Provide the (x, y) coordinate of the cell's center where the given text is located.  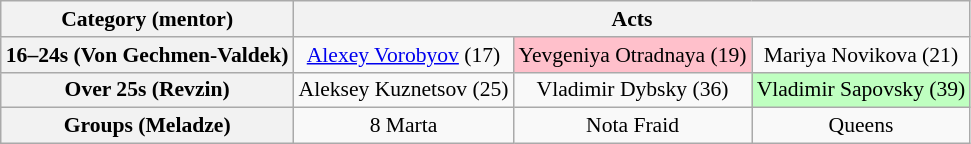
Category (mentor) (148, 19)
Nota Fraid (632, 126)
Acts (632, 19)
Over 25s (Revzin) (148, 90)
Groups (Meladze) (148, 126)
Aleksey Kuznetsov (25) (404, 90)
Queens (862, 126)
Vladimir Dybsky (36) (632, 90)
Yevgeniya Otradnaya (19) (632, 55)
16–24s (Von Gechmen-Valdek) (148, 55)
Mariya Novikova (21) (862, 55)
Vladimir Sapovsky (39) (862, 90)
8 Marta (404, 126)
Alexey Vorobyov (17) (404, 55)
